Scan for the cell matching the given text and deliver its (x, y) coordinate at center. 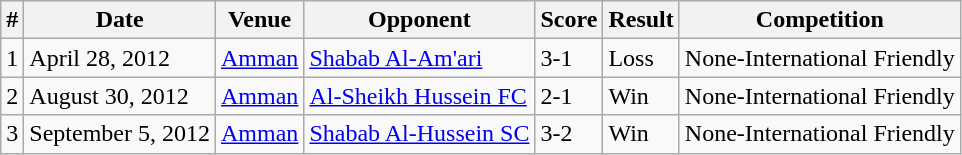
Result (641, 20)
Loss (641, 58)
3 (12, 134)
April 28, 2012 (120, 58)
Score (569, 20)
Opponent (420, 20)
September 5, 2012 (120, 134)
Al-Sheikh Hussein FC (420, 96)
Venue (260, 20)
3-2 (569, 134)
Shabab Al-Am'ari (420, 58)
2-1 (569, 96)
Shabab Al-Hussein SC (420, 134)
Competition (820, 20)
# (12, 20)
2 (12, 96)
August 30, 2012 (120, 96)
1 (12, 58)
3-1 (569, 58)
Date (120, 20)
